From the cell containing the given text, extract its center point as (x, y) coordinate. 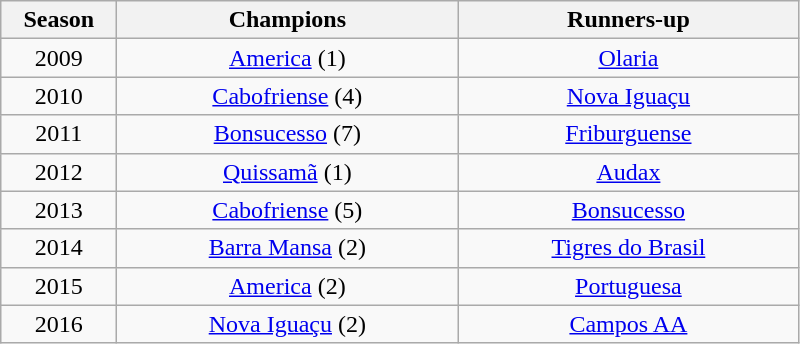
2014 (59, 248)
America (2) (288, 286)
Quissamã (1) (288, 172)
Cabofriense (5) (288, 210)
Campos AA (628, 324)
Cabofriense (4) (288, 96)
Friburguense (628, 134)
Nova Iguaçu (628, 96)
Season (59, 20)
2013 (59, 210)
2015 (59, 286)
Tigres do Brasil (628, 248)
2016 (59, 324)
Barra Mansa (2) (288, 248)
Portuguesa (628, 286)
2012 (59, 172)
Nova Iguaçu (2) (288, 324)
Bonsucesso (628, 210)
Bonsucesso (7) (288, 134)
2010 (59, 96)
America (1) (288, 58)
2009 (59, 58)
Audax (628, 172)
Champions (288, 20)
2011 (59, 134)
Olaria (628, 58)
Runners-up (628, 20)
